For the text-containing cell, return its midpoint in [X, Y] coordinate format. 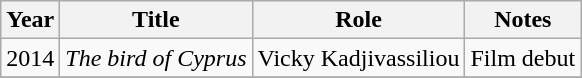
The bird of Cyprus [156, 58]
Year [30, 20]
Vicky Kadjivassiliou [358, 58]
Title [156, 20]
Notes [523, 20]
2014 [30, 58]
Role [358, 20]
Film debut [523, 58]
